For the text-containing cell, return its midpoint in (x, y) coordinate format. 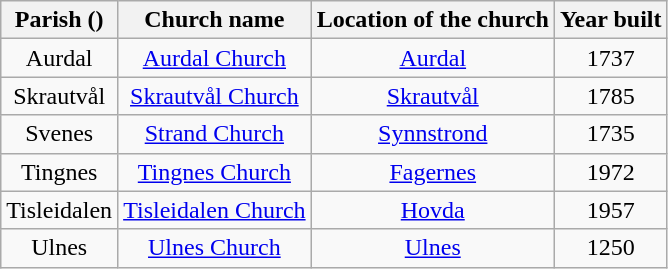
Tisleidalen Church (215, 210)
Parish () (60, 20)
Church name (215, 20)
Svenes (60, 134)
Tingnes (60, 172)
Ulnes Church (215, 248)
Tisleidalen (60, 210)
Synnstrond (432, 134)
Aurdal Church (215, 58)
Year built (610, 20)
1735 (610, 134)
Location of the church (432, 20)
Skrautvål Church (215, 96)
1957 (610, 210)
1250 (610, 248)
1785 (610, 96)
Hovda (432, 210)
Fagernes (432, 172)
Tingnes Church (215, 172)
1972 (610, 172)
Strand Church (215, 134)
1737 (610, 58)
